Extract the (x, y) coordinate from the center of the cell holding the provided text.  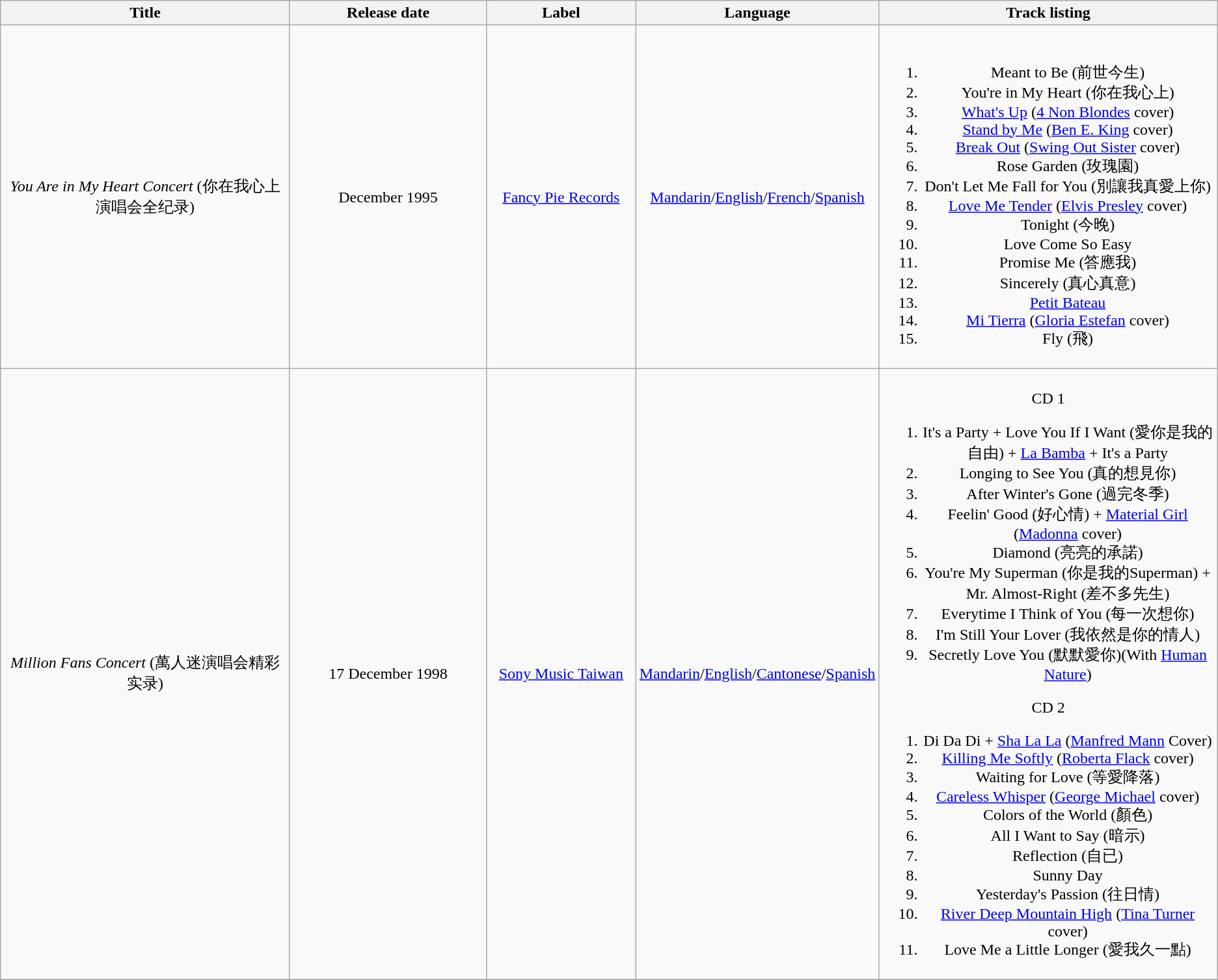
Fancy Pie Records (562, 197)
Label (562, 13)
Mandarin/English/French/Spanish (757, 197)
Release date (388, 13)
Language (757, 13)
December 1995 (388, 197)
You Are in My Heart Concert (你在我心上演唱会全纪录) (146, 197)
Title (146, 13)
Track listing (1048, 13)
Sony Music Taiwan (562, 674)
17 December 1998 (388, 674)
Million Fans Concert (萬人迷演唱会精彩实录) (146, 674)
Mandarin/English/Cantonese/Spanish (757, 674)
